Provide the (x, y) coordinate of the cell's center where the given text is located.  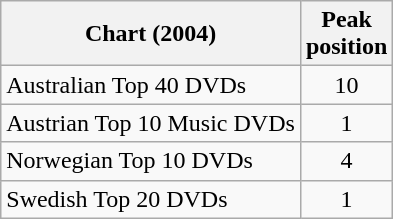
4 (346, 161)
Norwegian Top 10 DVDs (151, 161)
Peakposition (346, 34)
Australian Top 40 DVDs (151, 85)
10 (346, 85)
Austrian Top 10 Music DVDs (151, 123)
Swedish Top 20 DVDs (151, 199)
Chart (2004) (151, 34)
